Capture the cell that displays the provided text and extract its [x, y] central coordinate. 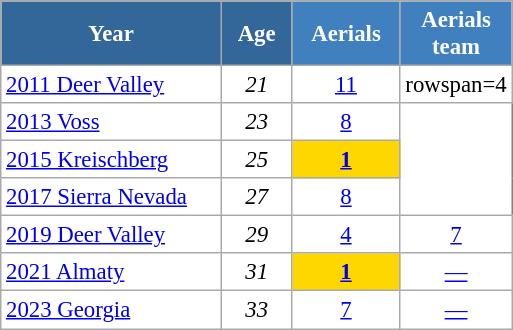
Aerials [346, 34]
21 [256, 85]
2011 Deer Valley [112, 85]
2013 Voss [112, 122]
4 [346, 235]
Year [112, 34]
25 [256, 160]
33 [256, 310]
Age [256, 34]
rowspan=4 [456, 85]
2023 Georgia [112, 310]
11 [346, 85]
2019 Deer Valley [112, 235]
2021 Almaty [112, 273]
31 [256, 273]
2017 Sierra Nevada [112, 197]
2015 Kreischberg [112, 160]
27 [256, 197]
Aerials team [456, 34]
23 [256, 122]
29 [256, 235]
